Extract the (x, y) coordinate from the center of the cell holding the provided text.  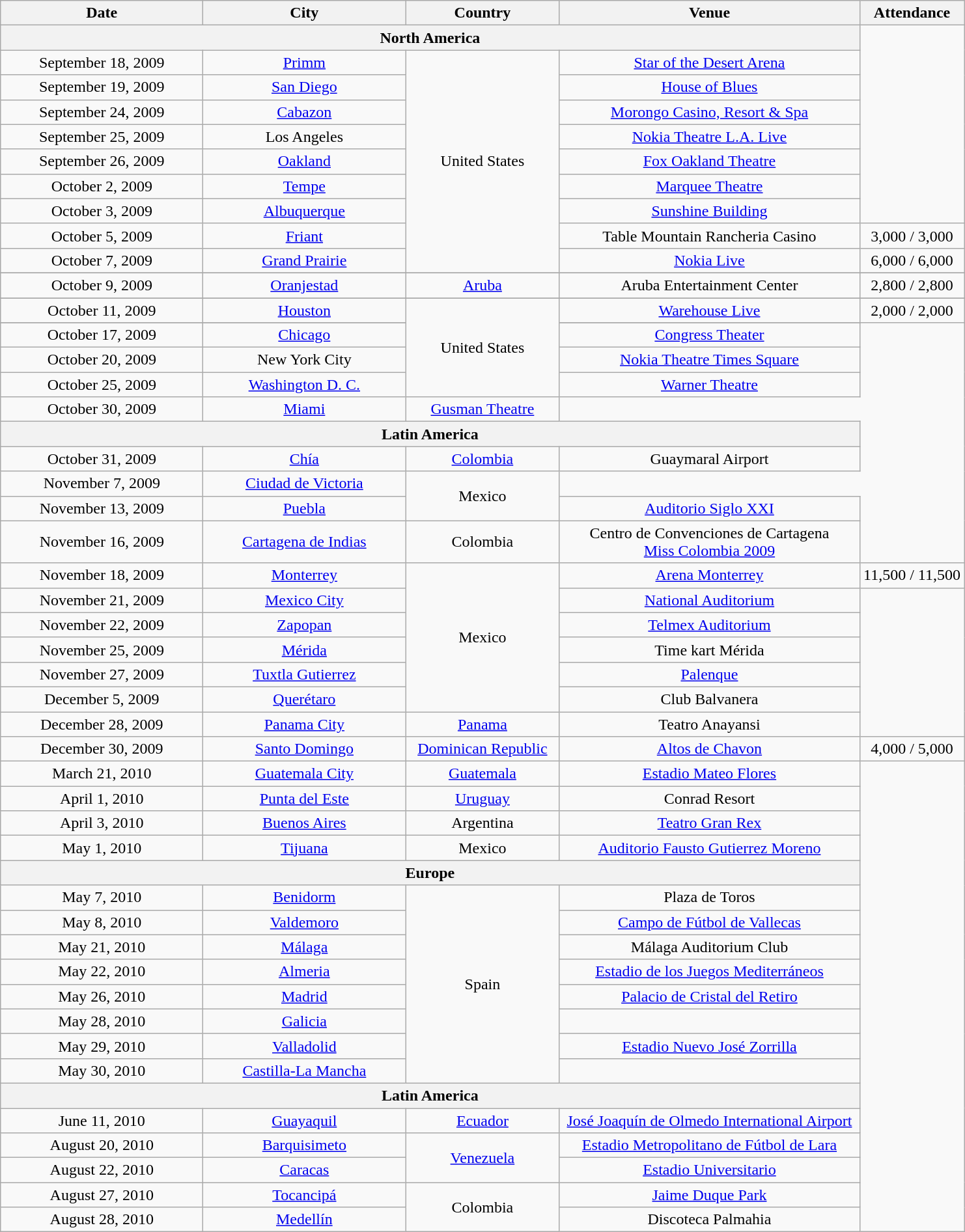
Punta del Este (305, 799)
May 7, 2010 (102, 897)
Arena Monterrey (710, 575)
Spain (482, 984)
November 22, 2009 (102, 625)
North America (430, 38)
Miami (305, 409)
April 1, 2010 (102, 799)
Teatro Gran Rex (710, 823)
August 20, 2010 (102, 1145)
Cabazon (305, 112)
November 16, 2009 (102, 541)
Estadio Metropolitano de Fútbol de Lara (710, 1145)
Barquisimeto (305, 1145)
March 21, 2010 (102, 774)
October 7, 2009 (102, 260)
Valladolid (305, 1046)
Table Mountain Rancheria Casino (710, 236)
Teatro Anayansi (710, 724)
October 31, 2009 (102, 459)
Oakland (305, 161)
December 5, 2009 (102, 699)
Estadio Universitario (710, 1170)
Galicia (305, 1021)
Puebla (305, 508)
Plaza de Toros (710, 897)
Aruba (482, 285)
Cartagena de Indias (305, 541)
Málaga Auditorium Club (710, 947)
June 11, 2010 (102, 1120)
August 28, 2010 (102, 1220)
Ecuador (482, 1120)
Friant (305, 236)
October 17, 2009 (102, 335)
Nokia Live (710, 260)
3,000 / 3,000 (912, 236)
Tocancipá (305, 1195)
Estadio Nuevo José Zorrilla (710, 1046)
November 18, 2009 (102, 575)
Europe (430, 873)
Caracas (305, 1170)
Guaymaral Airport (710, 459)
Santo Domingo (305, 749)
Guayaquil (305, 1120)
August 27, 2010 (102, 1195)
Uruguay (482, 799)
Dominican Republic (482, 749)
Auditorio Siglo XXI (710, 508)
Tempe (305, 186)
Washington D. C. (305, 385)
Mérida (305, 650)
11,500 / 11,500 (912, 575)
September 25, 2009 (102, 137)
Estadio de los Juegos Mediterráneos (710, 972)
October 25, 2009 (102, 385)
2,800 / 2,800 (912, 285)
Aruba Entertainment Center (710, 285)
Club Balvanera (710, 699)
Gusman Theatre (482, 409)
November 21, 2009 (102, 600)
October 3, 2009 (102, 211)
Valdemoro (305, 922)
Venue (710, 13)
Mexico City (305, 600)
Time kart Mérida (710, 650)
September 24, 2009 (102, 112)
Attendance (912, 13)
Palenque (710, 674)
Nokia Theatre Times Square (710, 360)
Warehouse Live (710, 310)
November 27, 2009 (102, 674)
Fox Oakland Theatre (710, 161)
Conrad Resort (710, 799)
Venezuela (482, 1158)
November 13, 2009 (102, 508)
December 28, 2009 (102, 724)
Monterrey (305, 575)
Grand Prairie (305, 260)
Albuquerque (305, 211)
Querétaro (305, 699)
Zapopan (305, 625)
6,000 / 6,000 (912, 260)
Panama City (305, 724)
City (305, 13)
May 28, 2010 (102, 1021)
Castilla-La Mancha (305, 1071)
May 1, 2010 (102, 848)
May 30, 2010 (102, 1071)
October 11, 2009 (102, 310)
Centro de Convenciones de CartagenaMiss Colombia 2009 (710, 541)
May 26, 2010 (102, 996)
May 8, 2010 (102, 922)
September 19, 2009 (102, 87)
Congress Theater (710, 335)
2,000 / 2,000 (912, 310)
Málaga (305, 947)
House of Blues (710, 87)
Ciudad de Victoria (305, 484)
Guatemala City (305, 774)
Medellín (305, 1220)
Madrid (305, 996)
November 7, 2009 (102, 484)
Campo de Fútbol de Vallecas (710, 922)
May 29, 2010 (102, 1046)
Primm (305, 62)
Altos de Chavon (710, 749)
May 22, 2010 (102, 972)
September 18, 2009 (102, 62)
October 2, 2009 (102, 186)
August 22, 2010 (102, 1170)
Nokia Theatre L.A. Live (710, 137)
Houston (305, 310)
Warner Theatre (710, 385)
April 3, 2010 (102, 823)
San Diego (305, 87)
Auditorio Fausto Gutierrez Moreno (710, 848)
Morongo Casino, Resort & Spa (710, 112)
Chicago (305, 335)
Sunshine Building (710, 211)
Oranjestad (305, 285)
October 5, 2009 (102, 236)
Jaime Duque Park (710, 1195)
Palacio de Cristal del Retiro (710, 996)
Los Angeles (305, 137)
4,000 / 5,000 (912, 749)
José Joaquín de Olmedo International Airport (710, 1120)
Benidorm (305, 897)
Discoteca Palmahia (710, 1220)
December 30, 2009 (102, 749)
Telmex Auditorium (710, 625)
May 21, 2010 (102, 947)
October 30, 2009 (102, 409)
October 9, 2009 (102, 285)
National Auditorium (710, 600)
October 20, 2009 (102, 360)
September 26, 2009 (102, 161)
Tijuana (305, 848)
Buenos Aires (305, 823)
New York City (305, 360)
Panama (482, 724)
Chía (305, 459)
Star of the Desert Arena (710, 62)
Estadio Mateo Flores (710, 774)
Guatemala (482, 774)
Almeria (305, 972)
Date (102, 13)
Marquee Theatre (710, 186)
November 25, 2009 (102, 650)
Tuxtla Gutierrez (305, 674)
Country (482, 13)
Argentina (482, 823)
